Search for the cell housing the specified text and yield its (x, y) center coordinate. 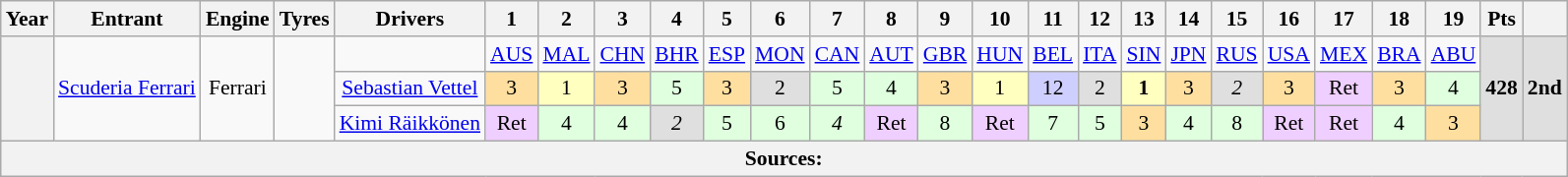
MAL (566, 54)
Year (28, 19)
MON (780, 54)
HUN (1000, 54)
9 (945, 19)
10 (1000, 19)
MEX (1344, 54)
Entrant (127, 19)
18 (1400, 19)
ABU (1454, 54)
Ferrari (238, 88)
2nd (1545, 88)
15 (1237, 19)
Pts (1502, 19)
BRA (1400, 54)
BEL (1053, 54)
CHN (622, 54)
Sources: (784, 159)
RUS (1237, 54)
Engine (238, 19)
16 (1289, 19)
ITA (1099, 54)
USA (1289, 54)
19 (1454, 19)
CAN (838, 54)
428 (1502, 88)
14 (1188, 19)
Drivers (409, 19)
Tyres (305, 19)
GBR (945, 54)
Kimi Räikkönen (409, 124)
Sebastian Vettel (409, 88)
SIN (1144, 54)
11 (1053, 19)
17 (1344, 19)
ESP (726, 54)
JPN (1188, 54)
BHR (677, 54)
Scuderia Ferrari (127, 88)
13 (1144, 19)
AUS (512, 54)
AUT (891, 54)
